Identify which cell holds the provided text, then report its (X, Y) central coordinate. 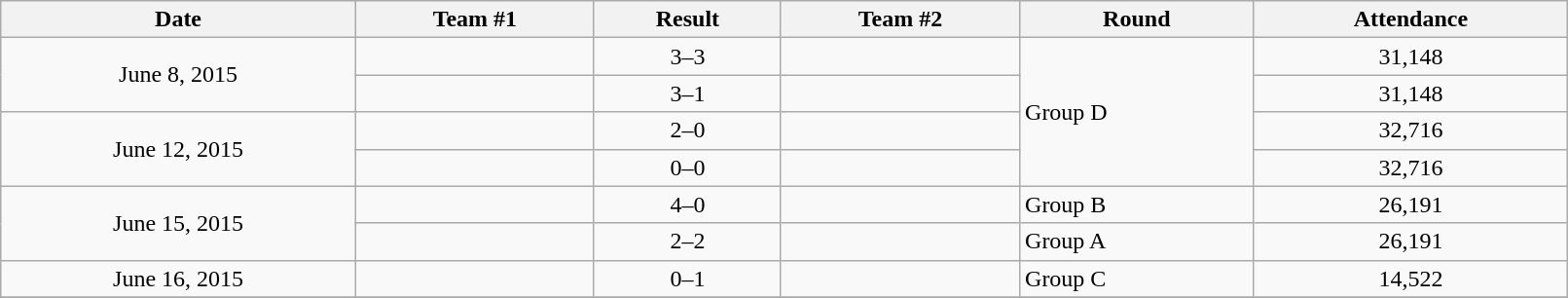
Group A (1137, 242)
Team #2 (899, 19)
Group C (1137, 279)
Attendance (1411, 19)
Result (687, 19)
Date (179, 19)
2–0 (687, 130)
3–3 (687, 56)
Round (1137, 19)
4–0 (687, 205)
June 15, 2015 (179, 223)
June 12, 2015 (179, 149)
June 16, 2015 (179, 279)
0–1 (687, 279)
3–1 (687, 93)
Group D (1137, 112)
2–2 (687, 242)
0–0 (687, 168)
Group B (1137, 205)
Team #1 (475, 19)
June 8, 2015 (179, 75)
14,522 (1411, 279)
